Extract the (X, Y) coordinate from the center of the cell holding the provided text.  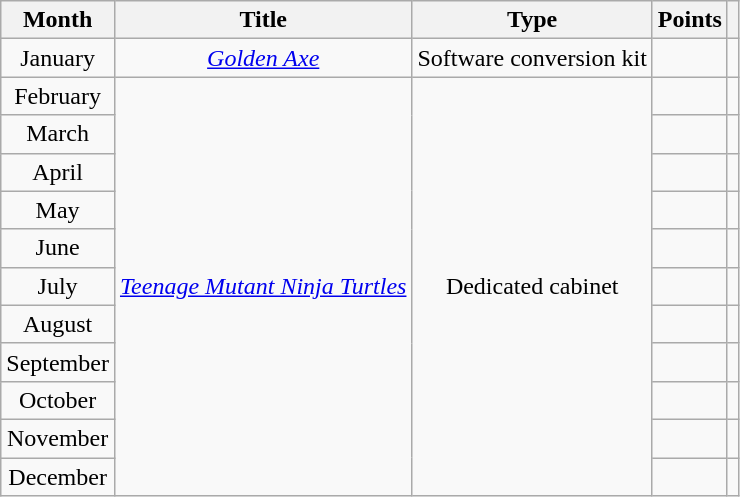
December (58, 477)
Golden Axe (263, 58)
June (58, 248)
Points (690, 20)
October (58, 400)
July (58, 286)
March (58, 134)
Title (263, 20)
January (58, 58)
Software conversion kit (532, 58)
February (58, 96)
Teenage Mutant Ninja Turtles (263, 286)
Type (532, 20)
September (58, 362)
April (58, 172)
May (58, 210)
Month (58, 20)
August (58, 324)
November (58, 438)
Dedicated cabinet (532, 286)
